Search for the cell housing the specified text and yield its [X, Y] center coordinate. 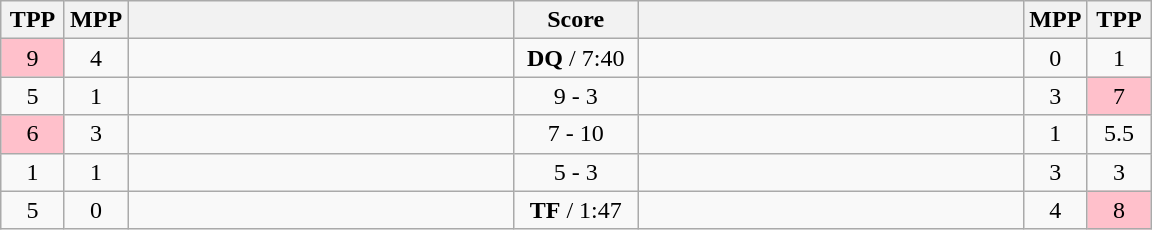
TF / 1:47 [576, 210]
7 [1119, 96]
6 [33, 134]
5 - 3 [576, 172]
DQ / 7:40 [576, 58]
7 - 10 [576, 134]
9 - 3 [576, 96]
8 [1119, 210]
5.5 [1119, 134]
Score [576, 20]
9 [33, 58]
